Find where the given text appears and provide that cell's center as (x, y) coordinate. 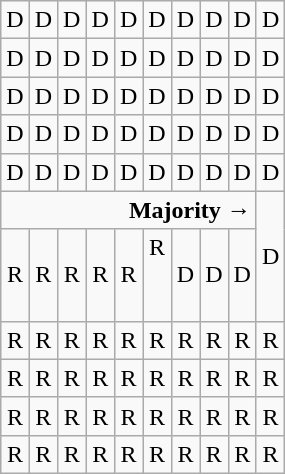
Majority → (129, 210)
